Extract the [X, Y] coordinate from the center of the cell holding the provided text.  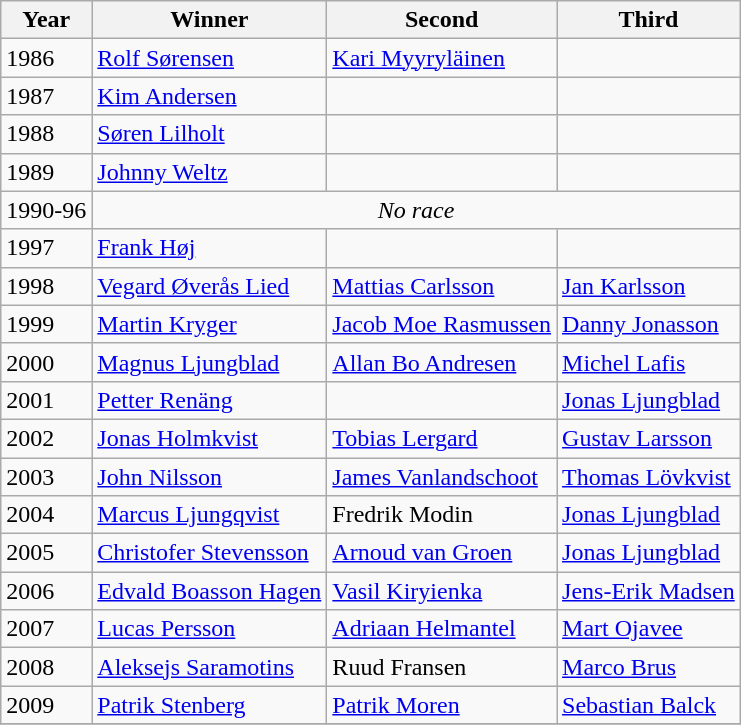
Michel Lafis [649, 362]
Lucas Persson [210, 629]
Arnoud van Groen [442, 553]
Jens-Erik Madsen [649, 591]
1986 [46, 58]
2002 [46, 438]
Jonas Holmkvist [210, 438]
John Nilsson [210, 477]
1988 [46, 134]
Mattias Carlsson [442, 286]
Edvald Boasson Hagen [210, 591]
James Vanlandschoot [442, 477]
2005 [46, 553]
Magnus Ljungblad [210, 362]
Jacob Moe Rasmussen [442, 324]
Christofer Stevensson [210, 553]
1997 [46, 248]
2003 [46, 477]
Year [46, 20]
Fredrik Modin [442, 515]
Allan Bo Andresen [442, 362]
2007 [46, 629]
Gustav Larsson [649, 438]
2000 [46, 362]
1998 [46, 286]
Johnny Weltz [210, 172]
Jan Karlsson [649, 286]
Third [649, 20]
2001 [46, 400]
1989 [46, 172]
Frank Høj [210, 248]
Thomas Lövkvist [649, 477]
Tobias Lergard [442, 438]
Rolf Sørensen [210, 58]
Søren Lilholt [210, 134]
No race [416, 210]
Danny Jonasson [649, 324]
Kim Andersen [210, 96]
Petter Renäng [210, 400]
Winner [210, 20]
Vegard Øverås Lied [210, 286]
Vasil Kiryienka [442, 591]
Adriaan Helmantel [442, 629]
1987 [46, 96]
Ruud Fransen [442, 667]
Patrik Moren [442, 705]
Sebastian Balck [649, 705]
Martin Kryger [210, 324]
2004 [46, 515]
Patrik Stenberg [210, 705]
Kari Myyryläinen [442, 58]
2009 [46, 705]
Marcus Ljungqvist [210, 515]
1999 [46, 324]
1990-96 [46, 210]
Aleksejs Saramotins [210, 667]
Mart Ojavee [649, 629]
2006 [46, 591]
2008 [46, 667]
Second [442, 20]
Marco Brus [649, 667]
